Return the (x, y) coordinate for the center point of the cell that contains the specified text.  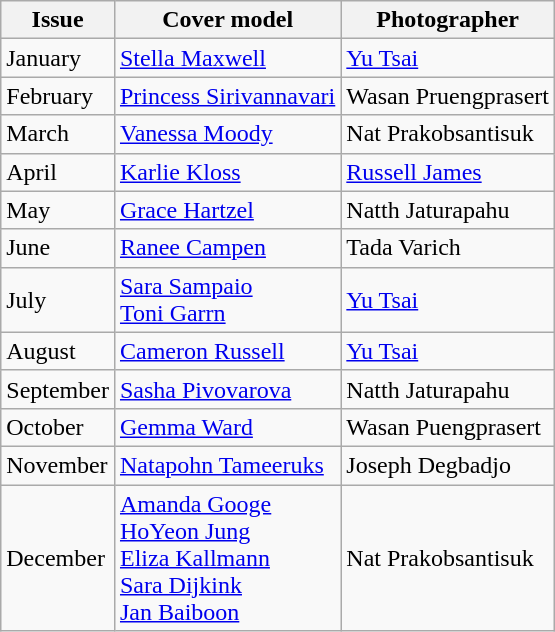
Wasan Puengprasert (448, 427)
Russell James (448, 172)
Gemma Ward (227, 427)
July (58, 300)
August (58, 351)
January (58, 58)
Joseph Degbadjo (448, 465)
Wasan Pruengprasert (448, 96)
March (58, 134)
Princess Sirivannavari (227, 96)
Sasha Pivovarova (227, 389)
Photographer (448, 20)
Karlie Kloss (227, 172)
June (58, 248)
Stella Maxwell (227, 58)
October (58, 427)
September (58, 389)
May (58, 210)
November (58, 465)
Natapohn Tameeruks (227, 465)
Cover model (227, 20)
Sara SampaioToni Garrn (227, 300)
Tada Varich (448, 248)
Amanda GoogeHoYeon JungEliza KallmannSara DijkinkJan Baiboon (227, 557)
Vanessa Moody (227, 134)
Issue (58, 20)
Ranee Campen (227, 248)
Cameron Russell (227, 351)
December (58, 557)
Grace Hartzel (227, 210)
February (58, 96)
April (58, 172)
